Return the (X, Y) coordinate for the center point of the cell that contains the specified text.  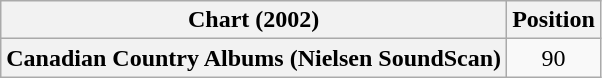
Position (554, 20)
Chart (2002) (254, 20)
Canadian Country Albums (Nielsen SoundScan) (254, 58)
90 (554, 58)
